Locate the cell with the specified text and output its [x, y] center coordinate. 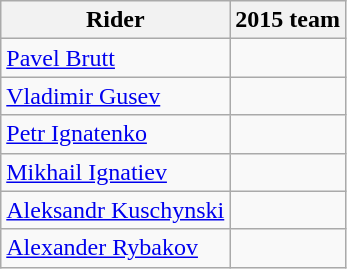
Pavel Brutt [116, 58]
Alexander Rybakov [116, 248]
Rider [116, 20]
Vladimir Gusev [116, 96]
2015 team [288, 20]
Aleksandr Kuschynski [116, 210]
Petr Ignatenko [116, 134]
Mikhail Ignatiev [116, 172]
